Return the (X, Y) coordinate for the center point of the cell that contains the specified text.  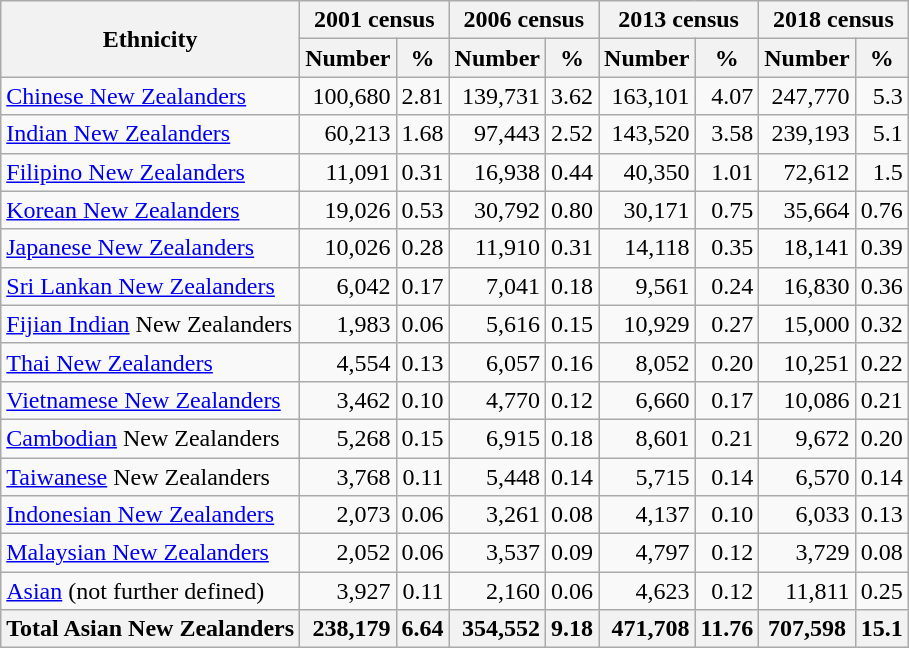
5.3 (882, 96)
4.07 (727, 96)
Malaysian New Zealanders (150, 553)
1.01 (727, 172)
5,448 (497, 477)
19,026 (348, 210)
5.1 (882, 134)
2.52 (572, 134)
2006 census (524, 20)
5,616 (497, 324)
15.1 (882, 629)
6,915 (497, 438)
0.36 (882, 286)
3.62 (572, 96)
3,462 (348, 400)
Ethnicity (150, 39)
11.76 (727, 629)
Fijian Indian New Zealanders (150, 324)
2,160 (497, 591)
2018 census (834, 20)
16,830 (807, 286)
10,086 (807, 400)
0.25 (882, 591)
11,910 (497, 248)
2013 census (679, 20)
247,770 (807, 96)
6.64 (422, 629)
Sri Lankan New Zealanders (150, 286)
Indian New Zealanders (150, 134)
60,213 (348, 134)
Cambodian New Zealanders (150, 438)
7,041 (497, 286)
30,171 (647, 210)
0.16 (572, 362)
707,598 (807, 629)
6,033 (807, 515)
Asian (not further defined) (150, 591)
0.22 (882, 362)
Taiwanese New Zealanders (150, 477)
2,052 (348, 553)
10,026 (348, 248)
238,179 (348, 629)
40,350 (647, 172)
Indonesian New Zealanders (150, 515)
Korean New Zealanders (150, 210)
16,938 (497, 172)
2.81 (422, 96)
8,052 (647, 362)
Thai New Zealanders (150, 362)
72,612 (807, 172)
9,672 (807, 438)
0.27 (727, 324)
0.35 (727, 248)
471,708 (647, 629)
1.5 (882, 172)
100,680 (348, 96)
0.32 (882, 324)
139,731 (497, 96)
3,261 (497, 515)
1,983 (348, 324)
Japanese New Zealanders (150, 248)
Filipino New Zealanders (150, 172)
4,770 (497, 400)
6,042 (348, 286)
0.80 (572, 210)
35,664 (807, 210)
2,073 (348, 515)
14,118 (647, 248)
4,623 (647, 591)
8,601 (647, 438)
11,091 (348, 172)
6,057 (497, 362)
Chinese New Zealanders (150, 96)
10,929 (647, 324)
6,570 (807, 477)
97,443 (497, 134)
9.18 (572, 629)
1.68 (422, 134)
0.24 (727, 286)
163,101 (647, 96)
3.58 (727, 134)
4,554 (348, 362)
18,141 (807, 248)
30,792 (497, 210)
0.76 (882, 210)
0.75 (727, 210)
11,811 (807, 591)
354,552 (497, 629)
0.28 (422, 248)
Total Asian New Zealanders (150, 629)
2001 census (374, 20)
143,520 (647, 134)
3,927 (348, 591)
0.39 (882, 248)
5,268 (348, 438)
5,715 (647, 477)
3,768 (348, 477)
4,137 (647, 515)
6,660 (647, 400)
239,193 (807, 134)
3,537 (497, 553)
Vietnamese New Zealanders (150, 400)
0.53 (422, 210)
4,797 (647, 553)
0.09 (572, 553)
3,729 (807, 553)
9,561 (647, 286)
0.44 (572, 172)
15,000 (807, 324)
10,251 (807, 362)
